Identify which cell holds the provided text, then report its [x, y] central coordinate. 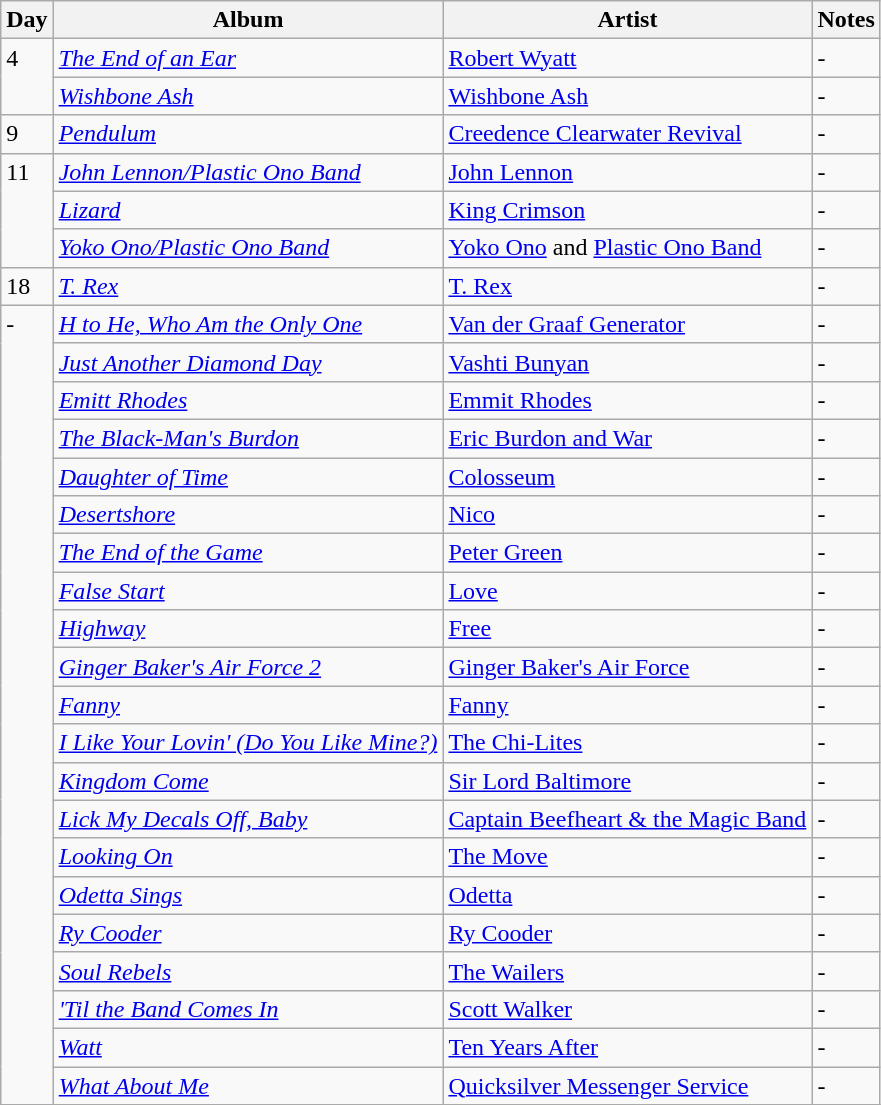
The Black-Man's Burdon [248, 438]
Peter Green [628, 553]
Album [248, 20]
False Start [248, 591]
Highway [248, 629]
Ginger Baker's Air Force [628, 667]
Watt [248, 1047]
Looking On [248, 857]
Emmit Rhodes [628, 400]
H to He, Who Am the Only One [248, 324]
Yoko Ono and Plastic Ono Band [628, 248]
The Move [628, 857]
What About Me [248, 1085]
Ten Years After [628, 1047]
The End of the Game [248, 553]
Pendulum [248, 134]
Quicksilver Messenger Service [628, 1085]
Van der Graaf Generator [628, 324]
Emitt Rhodes [248, 400]
Captain Beefheart & the Magic Band [628, 819]
Free [628, 629]
Day [27, 20]
The End of an Ear [248, 58]
Ginger Baker's Air Force 2 [248, 667]
18 [27, 286]
Scott Walker [628, 1009]
Creedence Clearwater Revival [628, 134]
Kingdom Come [248, 781]
Colosseum [628, 477]
Just Another Diamond Day [248, 362]
Yoko Ono/Plastic Ono Band [248, 248]
King Crimson [628, 210]
Notes [846, 20]
Odetta [628, 895]
Desertshore [248, 515]
I Like Your Lovin' (Do You Like Mine?) [248, 743]
Odetta Sings [248, 895]
11 [27, 210]
Vashti Bunyan [628, 362]
4 [27, 77]
Nico [628, 515]
Robert Wyatt [628, 58]
Sir Lord Baltimore [628, 781]
Love [628, 591]
Soul Rebels [248, 971]
The Wailers [628, 971]
The Chi-Lites [628, 743]
Lick My Decals Off, Baby [248, 819]
Daughter of Time [248, 477]
John Lennon/Plastic Ono Band [248, 172]
9 [27, 134]
'Til the Band Comes In [248, 1009]
Artist [628, 20]
Lizard [248, 210]
Eric Burdon and War [628, 438]
John Lennon [628, 172]
